Search for the cell housing the specified text and yield its (x, y) center coordinate. 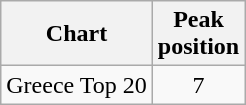
Peakposition (198, 34)
Greece Top 20 (77, 85)
Chart (77, 34)
7 (198, 85)
